Determine the [x, y] coordinate at the center of the cell enclosing the given text.  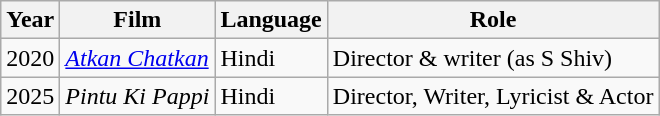
2025 [30, 96]
2020 [30, 58]
Pintu Ki Pappi [138, 96]
Language [271, 20]
Role [493, 20]
Director, Writer, Lyricist & Actor [493, 96]
Film [138, 20]
Year [30, 20]
Atkan Chatkan [138, 58]
Director & writer (as S Shiv) [493, 58]
